Return the [X, Y] coordinate for the center point of the cell that contains the specified text.  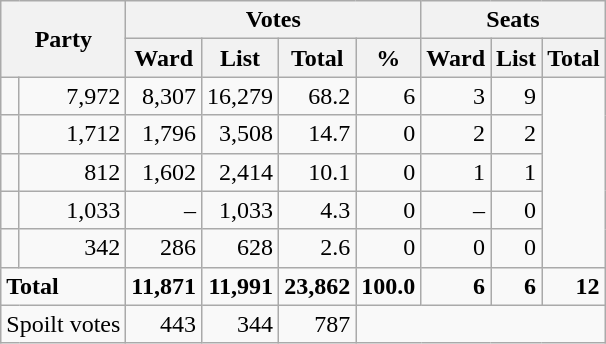
16,279 [240, 96]
68.2 [318, 96]
342 [72, 248]
628 [240, 248]
3 [456, 96]
344 [240, 324]
Party [64, 39]
11,991 [240, 286]
Spoilt votes [64, 324]
3,508 [240, 134]
4.3 [318, 210]
9 [516, 96]
443 [164, 324]
286 [164, 248]
14.7 [318, 134]
1,602 [164, 172]
23,862 [318, 286]
Seats [513, 20]
11,871 [164, 286]
% [388, 58]
2,414 [240, 172]
1,712 [72, 134]
100.0 [388, 286]
8,307 [164, 96]
1,796 [164, 134]
10.1 [318, 172]
7,972 [72, 96]
12 [574, 286]
Votes [274, 20]
2.6 [318, 248]
812 [72, 172]
787 [318, 324]
